Pinpoint the cell where the given text exists, returning its [X, Y] midpoint coordinate. 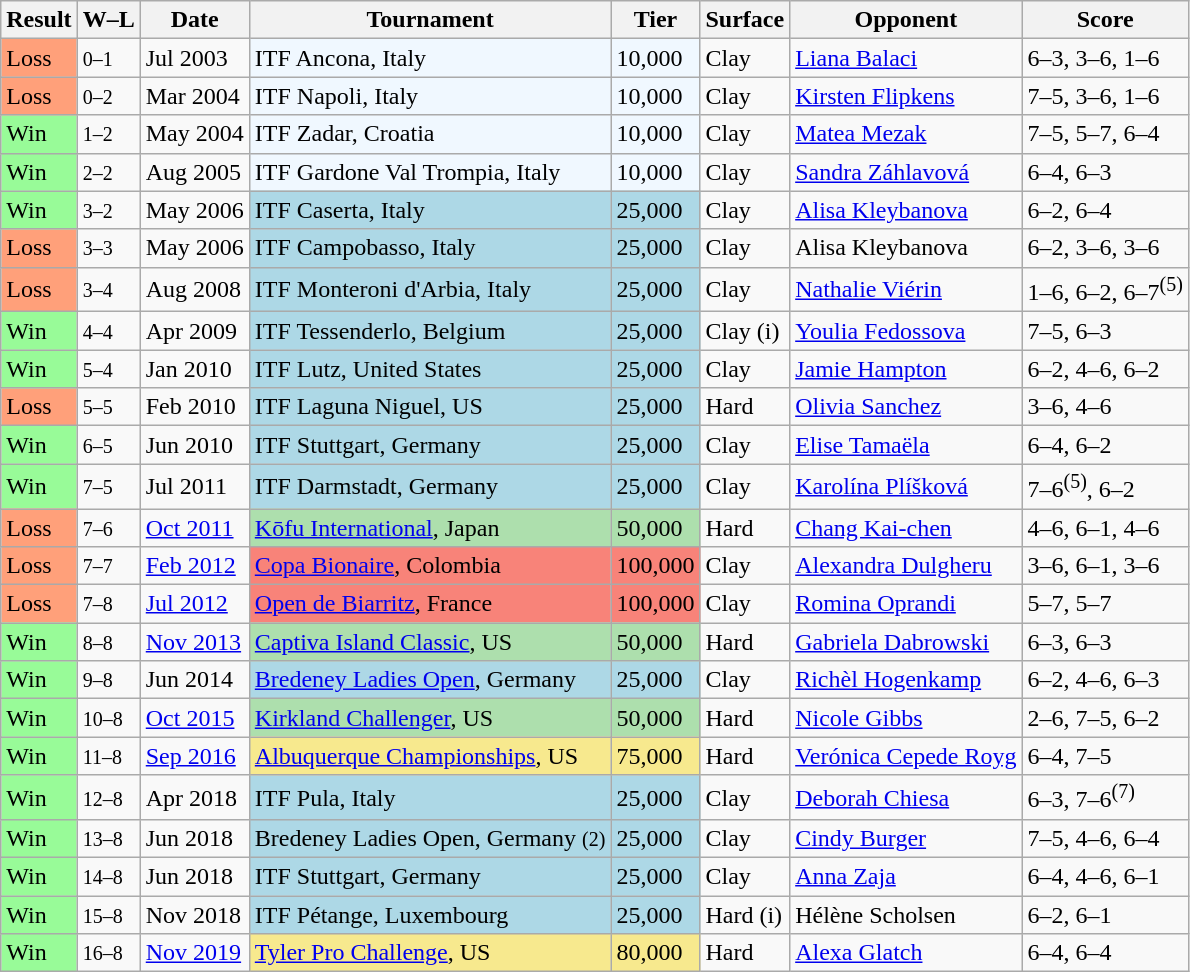
3–6, 6–1, 3–6 [1105, 566]
5–7, 5–7 [1105, 604]
Kirkland Challenger, US [430, 718]
Alexa Glatch [906, 953]
6–4, 6–4 [1105, 953]
0–2 [108, 96]
Jan 2010 [194, 369]
Romina Oprandi [906, 604]
ITF Laguna Niguel, US [430, 407]
4–6, 6–1, 4–6 [1105, 528]
Olivia Sanchez [906, 407]
Jul 2012 [194, 604]
6–3, 6–3 [1105, 642]
Sandra Záhlavová [906, 172]
7–7 [108, 566]
7–5, 3–6, 1–6 [1105, 96]
Oct 2015 [194, 718]
6–2, 3–6, 3–6 [1105, 248]
6–2, 4–6, 6–2 [1105, 369]
6–4, 6–2 [1105, 445]
ITF Caserta, Italy [430, 210]
Surface [745, 20]
Score [1105, 20]
3–3 [108, 248]
10–8 [108, 718]
6–4, 4–6, 6–1 [1105, 877]
ITF Gardone Val Trompia, Italy [430, 172]
6–5 [108, 445]
ITF Napoli, Italy [430, 96]
Tier [656, 20]
75,000 [656, 756]
Alexandra Dulgheru [906, 566]
Clay (i) [745, 331]
Tournament [430, 20]
2–6, 7–5, 6–2 [1105, 718]
Youlia Fedossova [906, 331]
14–8 [108, 877]
Hard (i) [745, 915]
Liana Balaci [906, 58]
Date [194, 20]
Aug 2005 [194, 172]
ITF Monteroni d'Arbia, Italy [430, 290]
3–6, 4–6 [1105, 407]
Jul 2003 [194, 58]
Deborah Chiesa [906, 798]
Mar 2004 [194, 96]
Chang Kai-chen [906, 528]
Jun 2014 [194, 680]
Elise Tamaëla [906, 445]
Opponent [906, 20]
Copa Bionaire, Colombia [430, 566]
Gabriela Dabrowski [906, 642]
ITF Pétange, Luxembourg [430, 915]
ITF Lutz, United States [430, 369]
Bredeney Ladies Open, Germany [430, 680]
Oct 2011 [194, 528]
Richèl Hogenkamp [906, 680]
16–8 [108, 953]
Aug 2008 [194, 290]
0–1 [108, 58]
7–5, 4–6, 6–4 [1105, 839]
6–2, 6–4 [1105, 210]
Hélène Scholsen [906, 915]
Feb 2012 [194, 566]
Matea Mezak [906, 134]
Jamie Hampton [906, 369]
12–8 [108, 798]
Open de Biarritz, France [430, 604]
Apr 2009 [194, 331]
ITF Campobasso, Italy [430, 248]
6–4, 7–5 [1105, 756]
Verónica Cepede Royg [906, 756]
9–8 [108, 680]
W–L [108, 20]
ITF Tessenderlo, Belgium [430, 331]
Cindy Burger [906, 839]
2–2 [108, 172]
1–2 [108, 134]
ITF Zadar, Croatia [430, 134]
Feb 2010 [194, 407]
Nov 2013 [194, 642]
Result [39, 20]
5–4 [108, 369]
Captiva Island Classic, US [430, 642]
Karolína Plíšková [906, 486]
6–4, 6–3 [1105, 172]
May 2004 [194, 134]
Jul 2011 [194, 486]
Kōfu International, Japan [430, 528]
7–6 [108, 528]
80,000 [656, 953]
3–2 [108, 210]
7–5, 5–7, 6–4 [1105, 134]
13–8 [108, 839]
Kirsten Flipkens [906, 96]
Nathalie Viérin [906, 290]
6–2, 4–6, 6–3 [1105, 680]
7–6(5), 6–2 [1105, 486]
Sep 2016 [194, 756]
Apr 2018 [194, 798]
Nov 2019 [194, 953]
1–6, 6–2, 6–7(5) [1105, 290]
4–4 [108, 331]
Nicole Gibbs [906, 718]
7–5 [108, 486]
Tyler Pro Challenge, US [430, 953]
15–8 [108, 915]
3–4 [108, 290]
8–8 [108, 642]
Anna Zaja [906, 877]
ITF Pula, Italy [430, 798]
6–3, 3–6, 1–6 [1105, 58]
6–3, 7–6(7) [1105, 798]
Nov 2018 [194, 915]
7–8 [108, 604]
ITF Ancona, Italy [430, 58]
ITF Darmstadt, Germany [430, 486]
7–5, 6–3 [1105, 331]
Bredeney Ladies Open, Germany (2) [430, 839]
11–8 [108, 756]
Albuquerque Championships, US [430, 756]
Jun 2010 [194, 445]
6–2, 6–1 [1105, 915]
5–5 [108, 407]
